Pinpoint the cell where the given text exists, returning its [X, Y] midpoint coordinate. 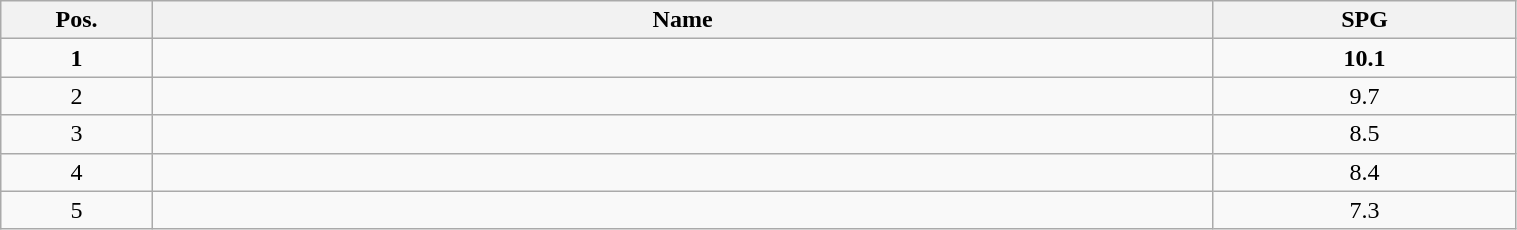
SPG [1364, 20]
8.4 [1364, 172]
1 [77, 58]
4 [77, 172]
2 [77, 96]
Pos. [77, 20]
10.1 [1364, 58]
Name [682, 20]
3 [77, 134]
8.5 [1364, 134]
5 [77, 210]
9.7 [1364, 96]
7.3 [1364, 210]
